Capture the cell that displays the provided text and extract its (x, y) central coordinate. 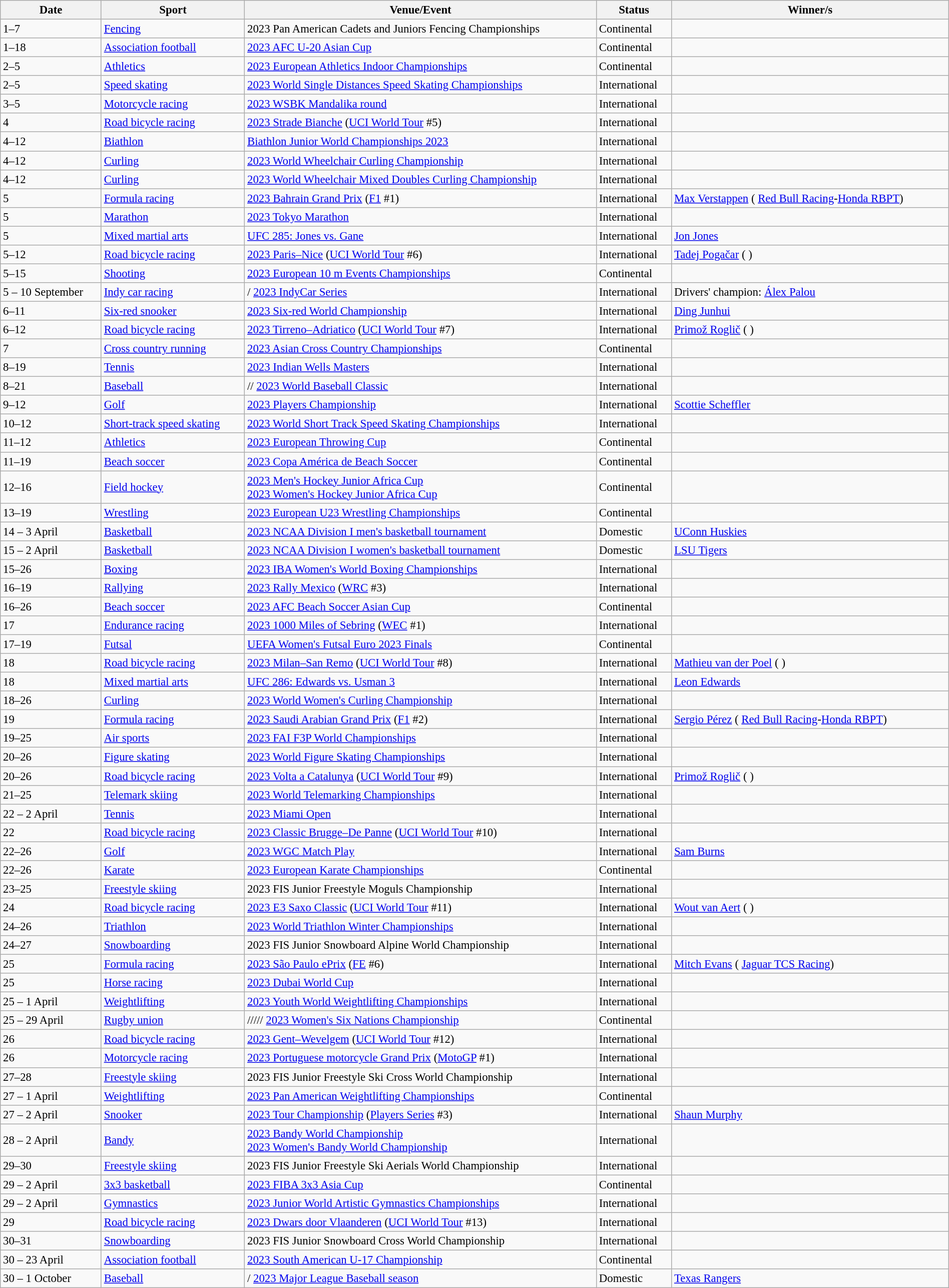
2023 Tour Championship (Players Series #3) (420, 1114)
15 – 2 April (51, 550)
Rugby union (173, 1020)
17–19 (51, 645)
Horse racing (173, 983)
UConn Huskies (810, 531)
23–25 (51, 889)
2023 Pan American Cadets and Juniors Fencing Championships (420, 29)
30–31 (51, 1241)
2023 FIS Junior Freestyle Ski Cross World Championship (420, 1077)
2023 Tokyo Marathon (420, 217)
27 – 2 April (51, 1114)
2023 Saudi Arabian Grand Prix (F1 #2) (420, 720)
2023 AFC U-20 Asian Cup (420, 48)
Figure skating (173, 757)
2023 NCAA Division I women's basketball tournament (420, 550)
11–12 (51, 443)
2023 Strade Bianche (UCI World Tour #5) (420, 123)
2023 Rally Mexico (WRC #3) (420, 588)
2023 AFC Beach Soccer Asian Cup (420, 606)
13–19 (51, 512)
Wout van Aert ( ) (810, 908)
Marathon (173, 217)
2023 FIS Junior Snowboard Alpine World Championship (420, 945)
2023 FIS Junior Snowboard Cross World Championship (420, 1241)
2023 Portuguese motorcycle Grand Prix (MotoGP #1) (420, 1058)
2023 Men's Hockey Junior Africa Cup 2023 Women's Hockey Junior Africa Cup (420, 487)
Six-red snooker (173, 311)
5–15 (51, 273)
Date (51, 10)
Cross country running (173, 349)
12–16 (51, 487)
2023 World Women's Curling Championship (420, 701)
/ 2023 Major League Baseball season (420, 1278)
18–26 (51, 701)
2023 WGC Match Play (420, 851)
UFC 286: Edwards vs. Usman 3 (420, 682)
15–26 (51, 569)
2023 Copa América de Beach Soccer (420, 461)
Sergio Pérez ( Red Bull Racing-Honda RBPT) (810, 720)
2023 World Wheelchair Curling Championship (420, 161)
29 (51, 1222)
25 – 29 April (51, 1020)
Status (634, 10)
3–5 (51, 104)
2023 WSBK Mandalika round (420, 104)
Field hockey (173, 487)
4 (51, 123)
28 – 2 April (51, 1140)
Karate (173, 870)
24–27 (51, 945)
2023 Indian Wells Masters (420, 367)
Leon Edwards (810, 682)
Triathlon (173, 926)
2023 IBA Women's World Boxing Championships (420, 569)
11–19 (51, 461)
8–21 (51, 386)
2023 FIS Junior Freestyle Ski Aerials World Championship (420, 1166)
2023 1000 Miles of Sebring (WEC #1) (420, 625)
27–28 (51, 1077)
Bandy (173, 1140)
Ding Junhui (810, 311)
Speed skating (173, 85)
2023 Paris–Nice (UCI World Tour #6) (420, 255)
10–12 (51, 424)
2023 E3 Saxo Classic (UCI World Tour #11) (420, 908)
16–19 (51, 588)
2023 European Athletics Indoor Championships (420, 67)
2023 Six-red World Championship (420, 311)
Indy car racing (173, 292)
9–12 (51, 405)
2023 Dwars door Vlaanderen (UCI World Tour #13) (420, 1222)
2023 World Short Track Speed Skating Championships (420, 424)
2023 Pan American Weightlifting Championships (420, 1096)
Mathieu van der Poel ( ) (810, 663)
6–12 (51, 330)
2023 European 10 m Events Championships (420, 273)
2023 Youth World Weightlifting Championships (420, 1002)
7 (51, 349)
Rallying (173, 588)
1–7 (51, 29)
5–12 (51, 255)
2023 Gent–Wevelgem (UCI World Tour #12) (420, 1039)
30 – 23 April (51, 1260)
29–30 (51, 1166)
Shaun Murphy (810, 1114)
Sport (173, 10)
2023 World Telemarking Championships (420, 795)
Jon Jones (810, 236)
16–26 (51, 606)
Air sports (173, 738)
Gymnastics (173, 1203)
Telemark skiing (173, 795)
Short-track speed skating (173, 424)
21–25 (51, 795)
2023 World Triathlon Winter Championships (420, 926)
2023 FIBA 3x3 Asia Cup (420, 1184)
Tadej Pogačar ( ) (810, 255)
Wrestling (173, 512)
Winner/s (810, 10)
Mitch Evans ( Jaguar TCS Racing) (810, 964)
Snooker (173, 1114)
2023 Dubai World Cup (420, 983)
22 – 2 April (51, 814)
19–25 (51, 738)
1–18 (51, 48)
/ 2023 IndyCar Series (420, 292)
2023 Players Championship (420, 405)
2023 FIS Junior Freestyle Moguls Championship (420, 889)
8–19 (51, 367)
2023 European Karate Championships (420, 870)
14 – 3 April (51, 531)
2023 Junior World Artistic Gymnastics Championships (420, 1203)
Biathlon (173, 142)
Boxing (173, 569)
25 – 1 April (51, 1002)
2023 Tirreno–Adriatico (UCI World Tour #7) (420, 330)
// 2023 World Baseball Classic (420, 386)
2023 World Figure Skating Championships (420, 757)
5 – 10 September (51, 292)
Futsal (173, 645)
17 (51, 625)
Endurance racing (173, 625)
UFC 285: Jones vs. Gane (420, 236)
2023 Asian Cross Country Championships (420, 349)
30 – 1 October (51, 1278)
22 (51, 832)
Fencing (173, 29)
2023 Classic Brugge–De Panne (UCI World Tour #10) (420, 832)
2023 Bahrain Grand Prix (F1 #1) (420, 198)
UEFA Women's Futsal Euro 2023 Finals (420, 645)
2023 Volta a Catalunya (UCI World Tour #9) (420, 776)
2023 São Paulo ePrix (FE #6) (420, 964)
2023 South American U-17 Championship (420, 1260)
2023 Milan–San Remo (UCI World Tour #8) (420, 663)
19 (51, 720)
6–11 (51, 311)
///// 2023 Women's Six Nations Championship (420, 1020)
24–26 (51, 926)
2023 Bandy World Championship 2023 Women's Bandy World Championship (420, 1140)
2023 NCAA Division I men's basketball tournament (420, 531)
Max Verstappen ( Red Bull Racing-Honda RBPT) (810, 198)
LSU Tigers (810, 550)
2023 World Wheelchair Mixed Doubles Curling Championship (420, 179)
Venue/Event (420, 10)
27 – 1 April (51, 1096)
Scottie Scheffler (810, 405)
2023 FAI F3P World Championships (420, 738)
Sam Burns (810, 851)
3x3 basketball (173, 1184)
Biathlon Junior World Championships 2023 (420, 142)
Drivers' champion: Álex Palou (810, 292)
Shooting (173, 273)
24 (51, 908)
2023 European U23 Wrestling Championships (420, 512)
2023 European Throwing Cup (420, 443)
2023 World Single Distances Speed Skating Championships (420, 85)
2023 Miami Open (420, 814)
Texas Rangers (810, 1278)
